Output the [x, y] coordinate of the center of the cell containing the given text.  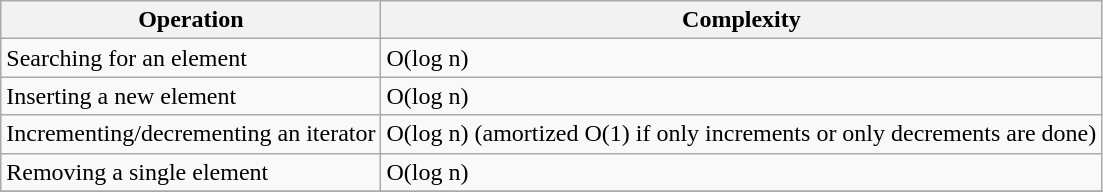
Inserting a new element [191, 96]
O(log n) (amortized O(1) if only increments or only decrements are done) [742, 134]
Complexity [742, 20]
Searching for an element [191, 58]
Operation [191, 20]
Incrementing/decrementing an iterator [191, 134]
Removing a single element [191, 172]
